Capture the cell that displays the provided text and extract its [X, Y] central coordinate. 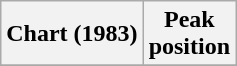
Peakposition [189, 34]
Chart (1983) [72, 34]
